Pinpoint the cell where the given text exists, returning its [X, Y] midpoint coordinate. 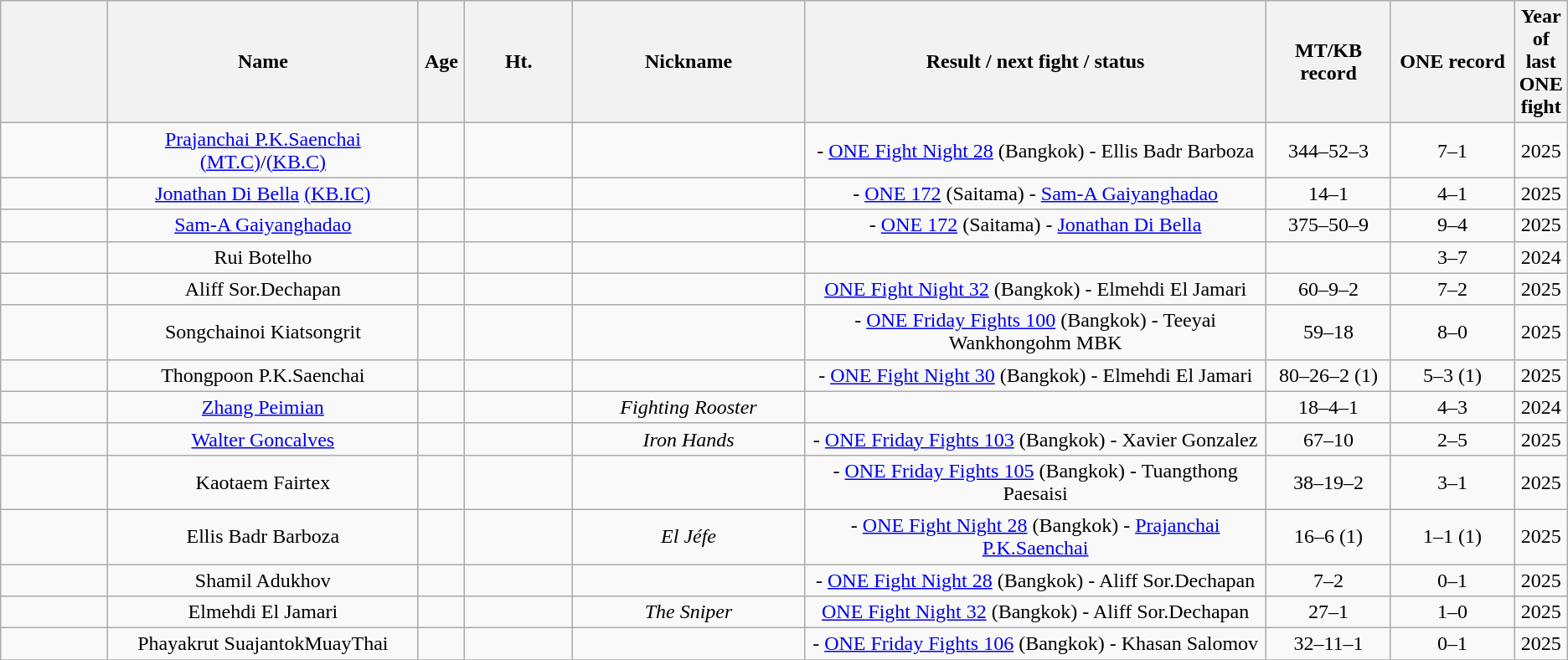
Aliff Sor.Dechapan [263, 289]
344–52–3 [1328, 151]
Year of last ONE fight [1541, 62]
- ONE Fight Night 28 (Bangkok) - Prajanchai P.K.Saenchai [1035, 536]
Jonathan Di Bella (KB.IC) [263, 193]
- ONE Fight Night 30 (Bangkok) - Elmehdi El Jamari [1035, 375]
3–7 [1452, 257]
MT/KB record [1328, 62]
1–1 (1) [1452, 536]
Fighting Rooster [689, 407]
1–0 [1452, 612]
4–3 [1452, 407]
18–4–1 [1328, 407]
Shamil Adukhov [263, 580]
- ONE 172 (Saitama) - Sam-A Gaiyanghadao [1035, 193]
Nickname [689, 62]
Kaotaem Fairtex [263, 482]
27–1 [1328, 612]
Songchainoi Kiatsongrit [263, 332]
59–18 [1328, 332]
Age [441, 62]
3–1 [1452, 482]
- ONE Friday Fights 100 (Bangkok) - Teeyai Wankhongohm MBK [1035, 332]
Ellis Badr Barboza [263, 536]
Ht. [519, 62]
80–26–2 (1) [1328, 375]
- ONE Friday Fights 103 (Bangkok) - Xavier Gonzalez [1035, 439]
ONE Fight Night 32 (Bangkok) - Elmehdi El Jamari [1035, 289]
7–1 [1452, 151]
Phayakrut SuajantokMuayThai [263, 644]
Rui Botelho [263, 257]
67–10 [1328, 439]
- ONE Fight Night 28 (Bangkok) - Aliff Sor.Dechapan [1035, 580]
Result / next fight / status [1035, 62]
38–19–2 [1328, 482]
Thongpoon P.K.Saenchai [263, 375]
8–0 [1452, 332]
16–6 (1) [1328, 536]
5–3 (1) [1452, 375]
Sam-A Gaiyanghadao [263, 225]
The Sniper [689, 612]
- ONE Fight Night 28 (Bangkok) - Ellis Badr Barboza [1035, 151]
9–4 [1452, 225]
Name [263, 62]
375–50–9 [1328, 225]
ONE Fight Night 32 (Bangkok) - Aliff Sor.Dechapan [1035, 612]
ONE record [1452, 62]
- ONE Friday Fights 106 (Bangkok) - Khasan Salomov [1035, 644]
- ONE Friday Fights 105 (Bangkok) - Tuangthong Paesaisi [1035, 482]
60–9–2 [1328, 289]
14–1 [1328, 193]
32–11–1 [1328, 644]
2–5 [1452, 439]
4–1 [1452, 193]
Elmehdi El Jamari [263, 612]
Iron Hands [689, 439]
Prajanchai P.K.Saenchai (MT.C)/(KB.C) [263, 151]
El Jéfe [689, 536]
- ONE 172 (Saitama) - Jonathan Di Bella [1035, 225]
Walter Goncalves [263, 439]
Zhang Peimian [263, 407]
